Identify which cell holds the provided text, then report its [X, Y] central coordinate. 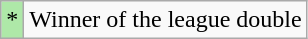
* [12, 20]
Winner of the league double [166, 20]
